For the text-containing cell, return its midpoint in [x, y] coordinate format. 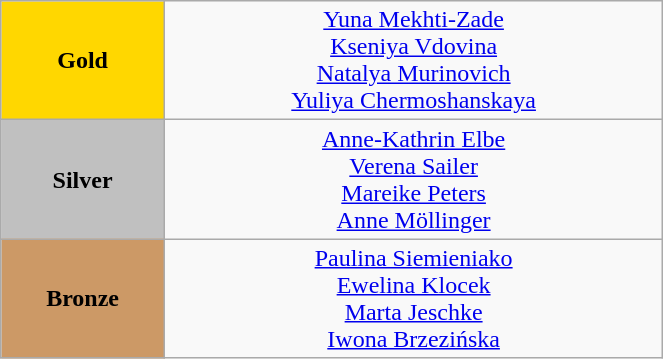
Anne-Kathrin ElbeVerena SailerMareike PetersAnne Möllinger [413, 180]
Yuna Mekhti-ZadeKseniya VdovinaNatalya MurinovichYuliya Chermoshanskaya [413, 60]
Gold [83, 60]
Silver [83, 180]
Bronze [83, 298]
Paulina SiemieniakoEwelina KlocekMarta JeschkeIwona Brzezińska [413, 298]
